Search for the cell housing the specified text and yield its (X, Y) center coordinate. 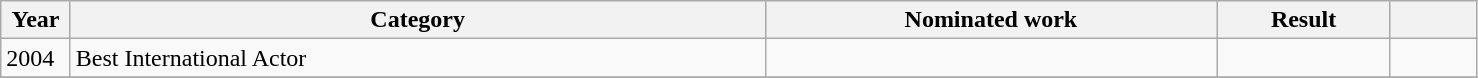
Year (36, 20)
Category (418, 20)
Result (1304, 20)
Nominated work (991, 20)
2004 (36, 58)
Best International Actor (418, 58)
